Find where the given text appears and provide that cell's center as (x, y) coordinate. 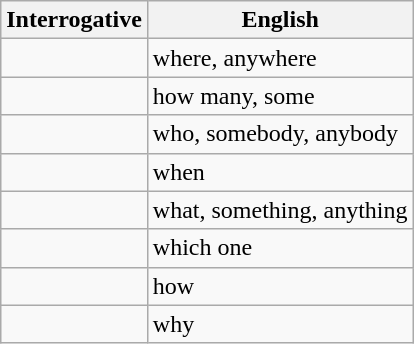
how (280, 286)
how many, some (280, 96)
Interrogative (74, 20)
where, anywhere (280, 58)
when (280, 172)
what, something, anything (280, 210)
who, somebody, anybody (280, 134)
which one (280, 248)
English (280, 20)
why (280, 324)
